For the text-containing cell, return its midpoint in [X, Y] coordinate format. 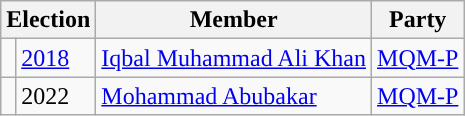
Iqbal Muhammad Ali Khan [234, 58]
Mohammad Abubakar [234, 96]
Member [234, 20]
Party [418, 20]
2022 [56, 96]
2018 [56, 58]
Election [48, 20]
